Provide the (X, Y) coordinate of the cell's center where the given text is located.  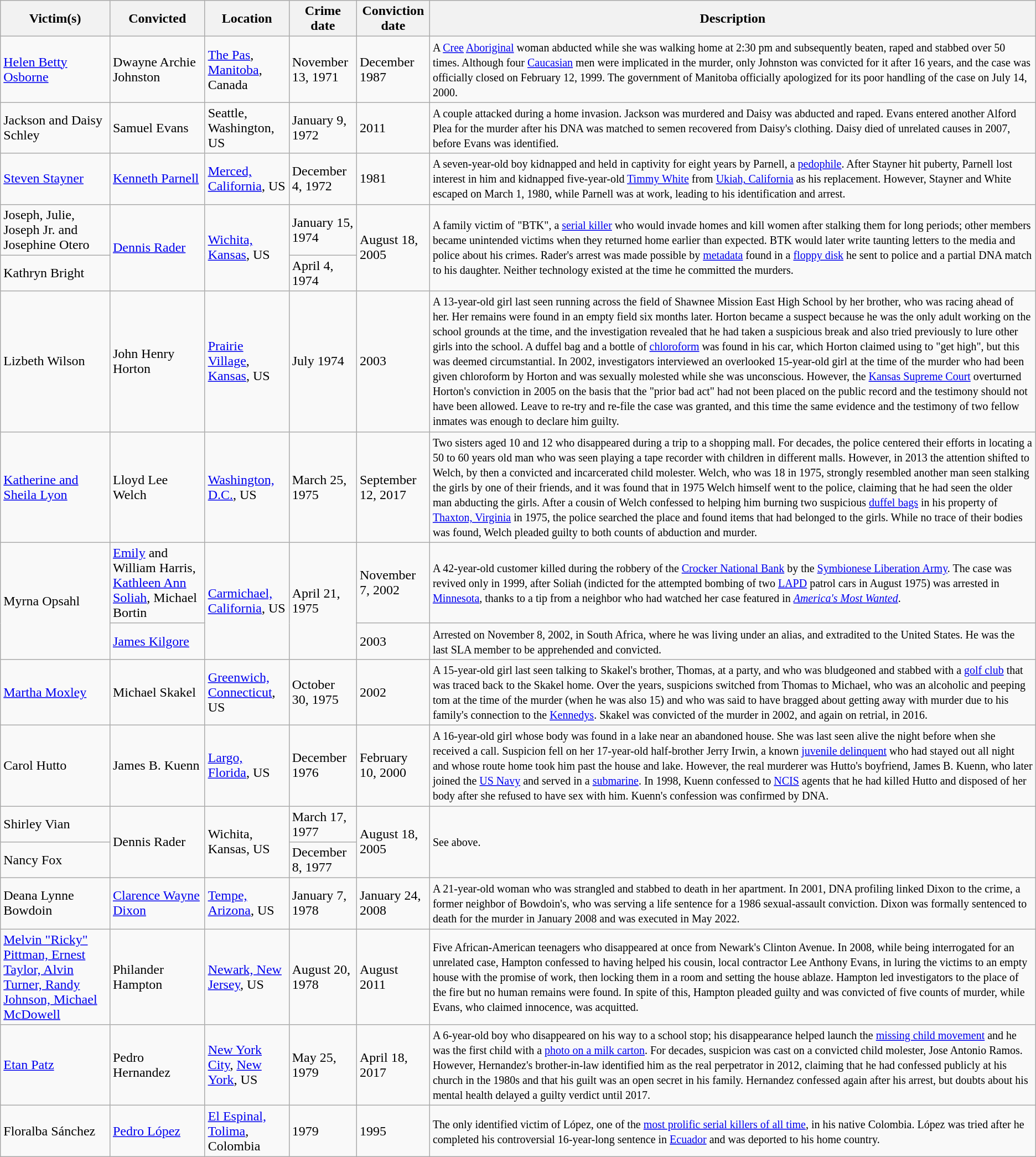
1981 (393, 179)
Lizbeth Wilson (55, 361)
January 15, 1974 (323, 230)
El Espinal, Tolima, Colombia (247, 1131)
August 2011 (393, 977)
Pedro López (157, 1131)
November 7, 2002 (393, 583)
April 4, 1974 (323, 273)
John Henry Horton (157, 361)
April 18, 2017 (393, 1065)
Convicted (157, 19)
January 7, 1978 (323, 904)
The Pas, Manitoba, Canada (247, 70)
April 21, 1975 (323, 601)
Carmichael, California, US (247, 601)
1995 (393, 1131)
March 17, 1977 (323, 823)
Description (733, 19)
New York City, New York, US (247, 1065)
Kenneth Parnell (157, 179)
September 12, 2017 (393, 487)
Myrna Opsahl (55, 601)
Carol Hutto (55, 765)
Samuel Evans (157, 128)
Largo, Florida, US (247, 765)
Katherine and Sheila Lyon (55, 487)
Lloyd Lee Welch (157, 487)
Michael Skakel (157, 692)
Victim(s) (55, 19)
January 9, 1972 (323, 128)
Washington, D.C., US (247, 487)
Prairie Village, Kansas, US (247, 361)
Joseph, Julie, Joseph Jr. and Josephine Otero (55, 230)
Clarence Wayne Dixon (157, 904)
Seattle, Washington, US (247, 128)
Kathryn Bright (55, 273)
December 1987 (393, 70)
Floralba Sánchez (55, 1131)
December 1976 (323, 765)
Dwayne Archie Johnston (157, 70)
Deana Lynne Bowdoin (55, 904)
Etan Patz (55, 1065)
Crime date (323, 19)
James B. Kuenn (157, 765)
Pedro Hernandez (157, 1065)
See above. (733, 842)
Tempe, Arizona, US (247, 904)
Helen Betty Osborne (55, 70)
February 10, 2000 (393, 765)
Newark, New Jersey, US (247, 977)
Jackson and Daisy Schley (55, 128)
Emily and William Harris, Kathleen Ann Soliah, Michael Bortin (157, 583)
November 13, 1971 (323, 70)
Nancy Fox (55, 860)
Conviction date (393, 19)
Merced, California, US (247, 179)
December 8, 1977 (323, 860)
James Kilgore (157, 641)
August 20, 1978 (323, 977)
March 25, 1975 (323, 487)
December 4, 1972 (323, 179)
Location (247, 19)
2002 (393, 692)
May 25, 1979 (323, 1065)
1979 (323, 1131)
Greenwich, Connecticut, US (247, 692)
October 30, 1975 (323, 692)
Philander Hampton (157, 977)
Shirley Vian (55, 823)
Melvin "Ricky" Pittman, Ernest Taylor, Alvin Turner, Randy Johnson, Michael McDowell (55, 977)
Martha Moxley (55, 692)
July 1974 (323, 361)
Steven Stayner (55, 179)
January 24, 2008 (393, 904)
2011 (393, 128)
